Locate the cell with the specified text and output its [x, y] center coordinate. 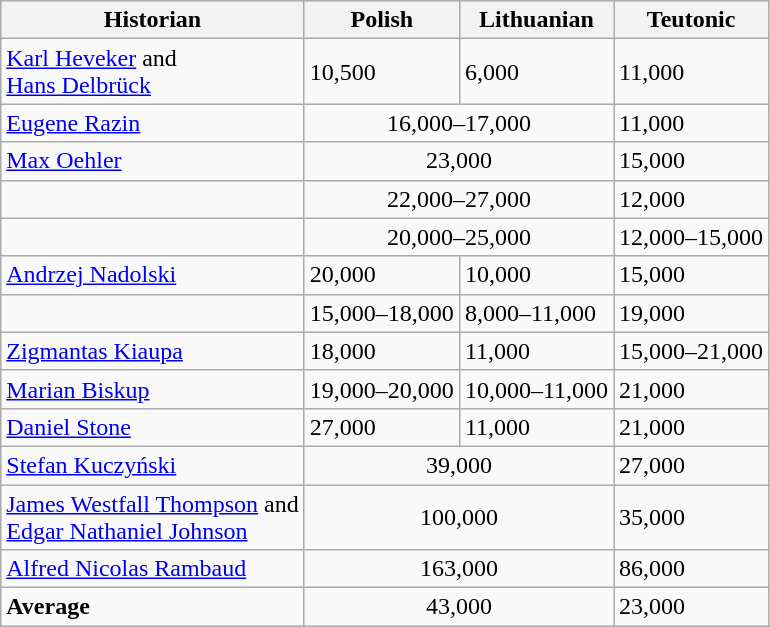
Teutonic [692, 20]
19,000–20,000 [382, 389]
16,000–17,000 [458, 123]
Zigmantas Kiaupa [153, 351]
Karl Heveker and Hans Delbrück [153, 72]
15,000–18,000 [382, 313]
12,000–15,000 [692, 237]
Stefan Kuczyński [153, 465]
86,000 [692, 569]
Marian Biskup [153, 389]
163,000 [458, 569]
43,000 [458, 607]
19,000 [692, 313]
Eugene Razin [153, 123]
10,000–11,000 [536, 389]
100,000 [458, 516]
8,000–11,000 [536, 313]
15,000–21,000 [692, 351]
39,000 [458, 465]
Historian [153, 20]
Polish [382, 20]
James Westfall Thompson and Edgar Nathaniel Johnson [153, 516]
Max Oehler [153, 161]
35,000 [692, 516]
Alfred Nicolas Rambaud [153, 569]
Average [153, 607]
10,500 [382, 72]
6,000 [536, 72]
12,000 [692, 199]
20,000–25,000 [458, 237]
18,000 [382, 351]
Andrzej Nadolski [153, 275]
22,000–27,000 [458, 199]
20,000 [382, 275]
Daniel Stone [153, 427]
10,000 [536, 275]
Lithuanian [536, 20]
